Find where the given text appears and provide that cell's center as (X, Y) coordinate. 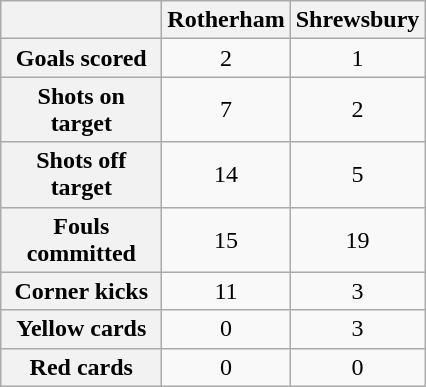
Yellow cards (82, 329)
19 (358, 240)
14 (226, 174)
Goals scored (82, 58)
Red cards (82, 367)
Shots on target (82, 110)
Shots off target (82, 174)
1 (358, 58)
7 (226, 110)
Fouls committed (82, 240)
Shrewsbury (358, 20)
Rotherham (226, 20)
11 (226, 291)
Corner kicks (82, 291)
15 (226, 240)
5 (358, 174)
